Pinpoint the cell where the given text exists, returning its (X, Y) midpoint coordinate. 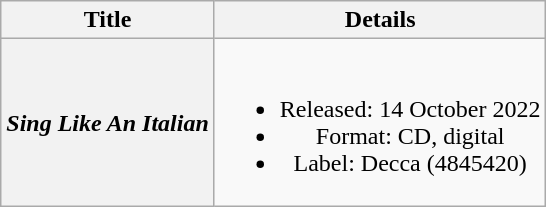
Details (380, 20)
Sing Like An Italian (108, 122)
Released: 14 October 2022Format: CD, digitalLabel: Decca (4845420) (380, 122)
Title (108, 20)
